Extract the [X, Y] coordinate from the center of the cell holding the provided text.  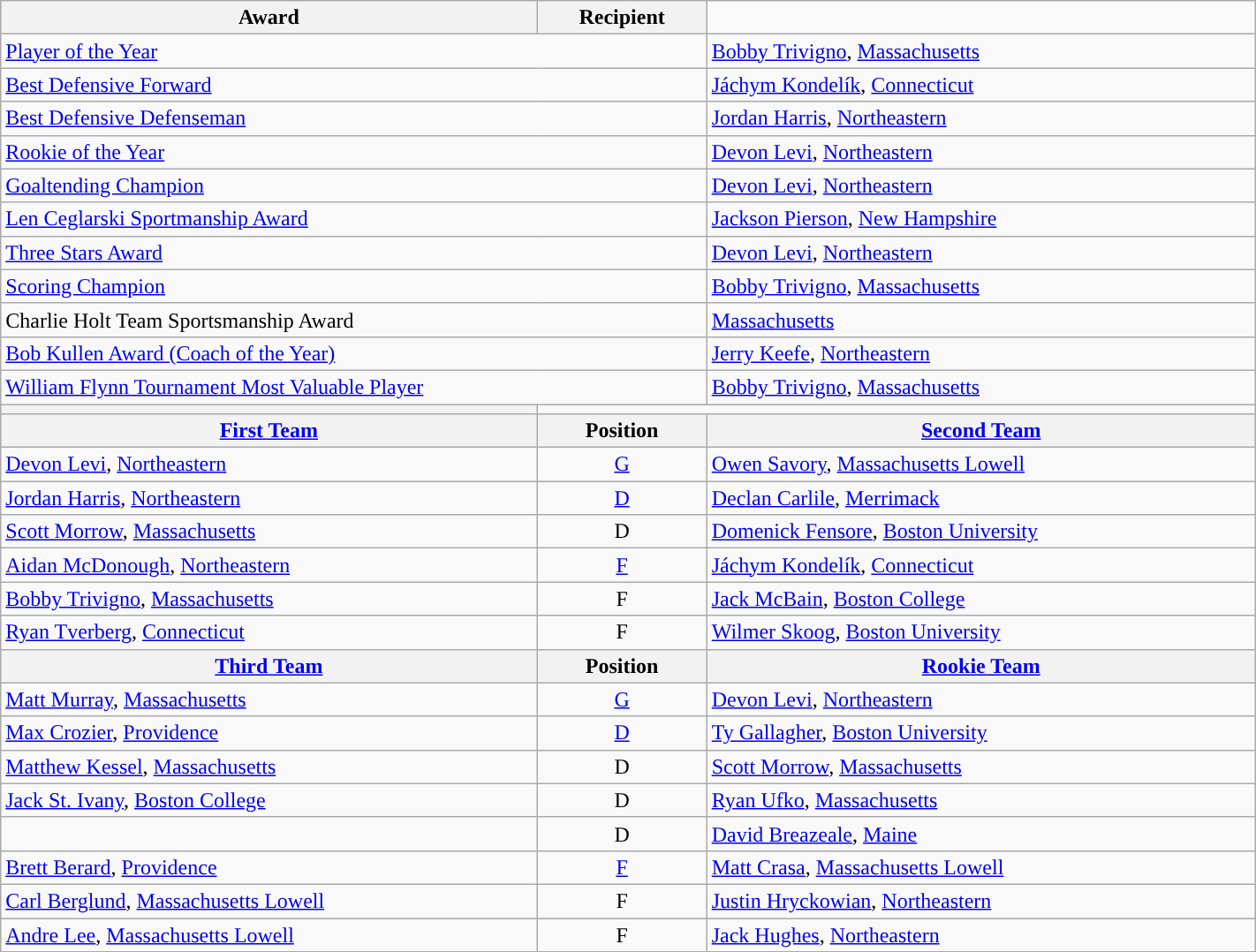
Charlie Holt Team Sportsmanship Award [353, 320]
Jack St. Ivany, Boston College [269, 800]
David Breazeale, Maine [980, 834]
Player of the Year [353, 51]
Award [269, 18]
Three Stars Award [353, 253]
Jack Hughes, Northeastern [980, 935]
Second Team [980, 431]
Declan Carlile, Merrimack [980, 498]
First Team [269, 431]
Ryan Ufko, Massachusetts [980, 800]
Domenick Fensore, Boston University [980, 532]
Len Ceglarski Sportmanship Award [353, 219]
Jerry Keefe, Northeastern [980, 353]
Matt Crasa, Massachusetts Lowell [980, 867]
Best Defensive Forward [353, 85]
Bob Kullen Award (Coach of the Year) [353, 353]
Massachusetts [980, 320]
Ty Gallagher, Boston University [980, 733]
Owen Savory, Massachusetts Lowell [980, 465]
Brett Berard, Providence [269, 867]
Max Crozier, Providence [269, 733]
Matt Murray, Massachusetts [269, 699]
William Flynn Tournament Most Valuable Player [353, 387]
Recipient [622, 18]
Matthew Kessel, Massachusetts [269, 767]
Scoring Champion [353, 286]
Carl Berglund, Massachusetts Lowell [269, 901]
Ryan Tverberg, Connecticut [269, 632]
Goaltending Champion [353, 185]
Justin Hryckowian, Northeastern [980, 901]
Wilmer Skoog, Boston University [980, 632]
Third Team [269, 666]
Rookie Team [980, 666]
Best Defensive Defenseman [353, 118]
Jack McBain, Boston College [980, 599]
Andre Lee, Massachusetts Lowell [269, 935]
Rookie of the Year [353, 152]
Jackson Pierson, New Hampshire [980, 219]
Aidan McDonough, Northeastern [269, 565]
